Scan for the cell matching the given text and deliver its (X, Y) coordinate at center. 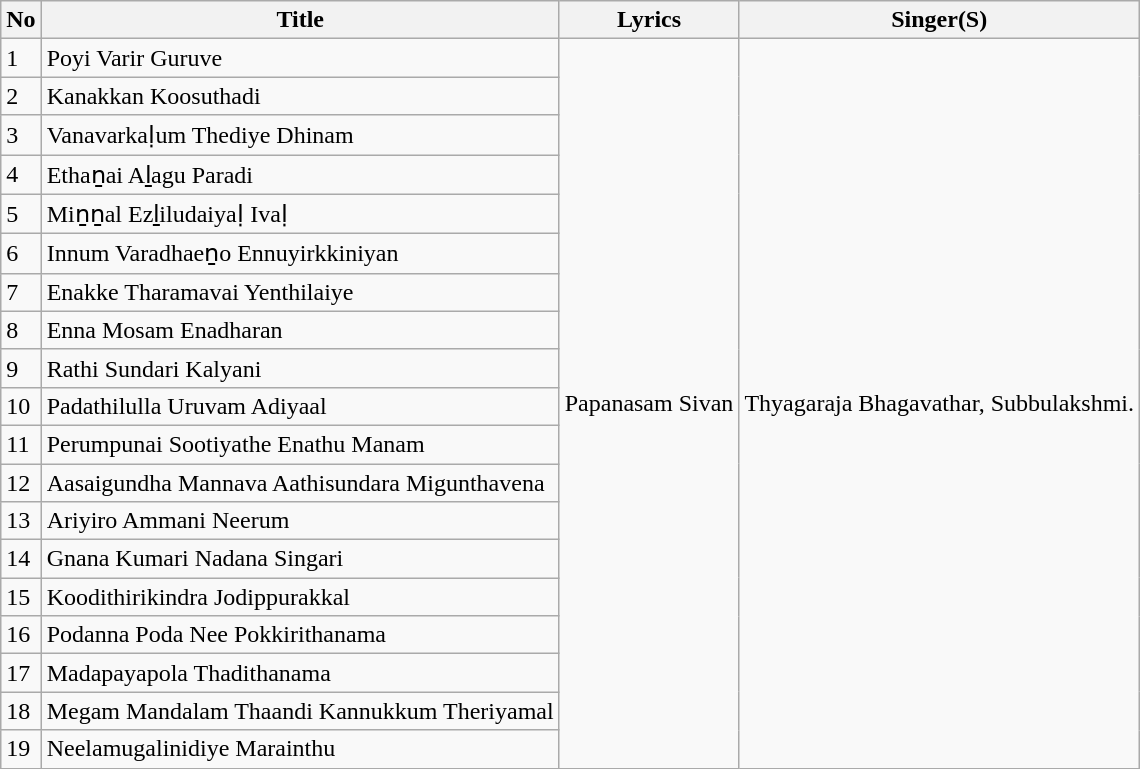
Title (300, 20)
Gnana Kumari Nadana Singari (300, 559)
Enakke Tharamavai Yenthilaiye (300, 292)
Koodithirikindra Jodippurakkal (300, 597)
Enna Mosam Enadharan (300, 330)
19 (21, 749)
No (21, 20)
Thyagaraja Bhagavathar, Subbulakshmi. (940, 404)
Singer(S) (940, 20)
Rathi Sundari Kalyani (300, 368)
3 (21, 135)
18 (21, 711)
1 (21, 58)
Kanakkan Koosuthadi (300, 96)
Poyi Varir Guruve (300, 58)
14 (21, 559)
2 (21, 96)
10 (21, 406)
5 (21, 214)
Megam Mandalam Thaandi Kannukkum Theriyamal (300, 711)
Padathilulla Uruvam Adiyaal (300, 406)
11 (21, 444)
Lyrics (649, 20)
9 (21, 368)
Ethaṉai Aḻagu Paradi (300, 174)
17 (21, 673)
Innum Varadhaeṉo Ennuyirkkiniyan (300, 254)
Miṉṉal Ezḻiludaiyaḷ Ivaḷ (300, 214)
12 (21, 483)
16 (21, 635)
8 (21, 330)
Podanna Poda Nee Pokkirithanama (300, 635)
13 (21, 521)
Ariyiro Ammani Neerum (300, 521)
4 (21, 174)
6 (21, 254)
Vanavarkaḷum Thediye Dhinam (300, 135)
Aasaigundha Mannava Aathisundara Migunthavena (300, 483)
Neelamugalinidiye Marainthu (300, 749)
7 (21, 292)
Perumpunai Sootiyathe Enathu Manam (300, 444)
15 (21, 597)
Madapayapola Thadithanama (300, 673)
Papanasam Sivan (649, 404)
